Locate the cell with the specified text and output its (x, y) center coordinate. 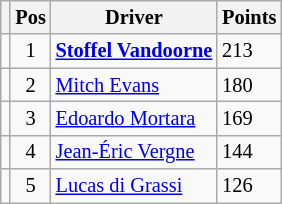
4 (30, 152)
180 (249, 85)
126 (249, 186)
Jean-Éric Vergne (134, 152)
Points (249, 17)
144 (249, 152)
3 (30, 118)
213 (249, 51)
Mitch Evans (134, 85)
Lucas di Grassi (134, 186)
5 (30, 186)
Stoffel Vandoorne (134, 51)
Edoardo Mortara (134, 118)
2 (30, 85)
Pos (30, 17)
1 (30, 51)
169 (249, 118)
Driver (134, 17)
